Locate the cell with the specified text and output its (x, y) center coordinate. 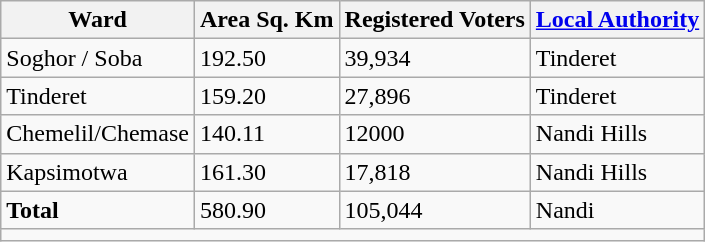
Total (98, 210)
159.20 (266, 96)
140.11 (266, 134)
161.30 (266, 172)
Ward (98, 20)
Registered Voters (434, 20)
Area Sq. Km (266, 20)
Kapsimotwa (98, 172)
12000 (434, 134)
192.50 (266, 58)
105,044 (434, 210)
580.90 (266, 210)
17,818 (434, 172)
Chemelil/Chemase (98, 134)
Local Authority (617, 20)
27,896 (434, 96)
Nandi (617, 210)
Soghor / Soba (98, 58)
39,934 (434, 58)
